Pinpoint the cell where the given text exists, returning its (x, y) midpoint coordinate. 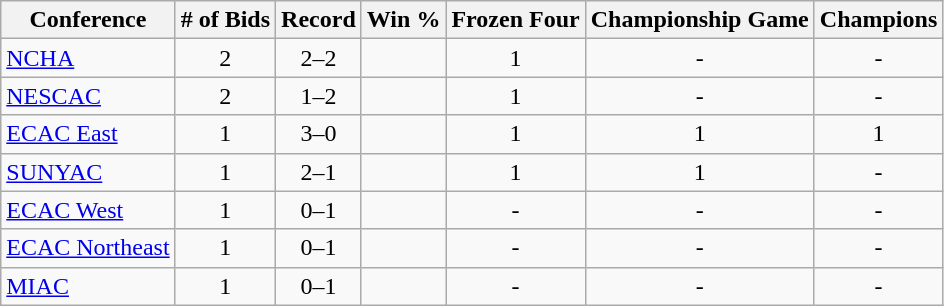
2–2 (319, 58)
Conference (88, 20)
# of Bids (225, 20)
Frozen Four (516, 20)
SUNYAC (88, 172)
Record (319, 20)
ECAC Northeast (88, 248)
Championship Game (700, 20)
MIAC (88, 286)
NCHA (88, 58)
3–0 (319, 134)
1–2 (319, 96)
Win % (404, 20)
2–1 (319, 172)
ECAC East (88, 134)
Champions (878, 20)
ECAC West (88, 210)
NESCAC (88, 96)
